Return (X, Y) of the center of cell containing provided text 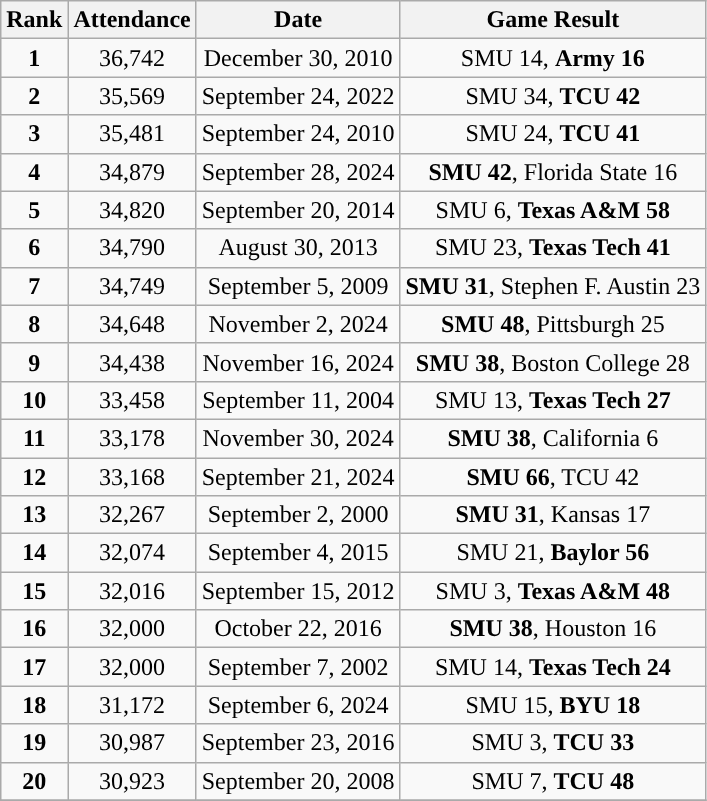
4 (34, 172)
SMU 38, Boston College 28 (553, 362)
13 (34, 515)
14 (34, 553)
September 11, 2004 (298, 400)
September 24, 2022 (298, 96)
20 (34, 781)
SMU 66, TCU 42 (553, 477)
September 23, 2016 (298, 743)
SMU 24, TCU 41 (553, 134)
September 2, 2000 (298, 515)
September 24, 2010 (298, 134)
Game Result (553, 20)
September 6, 2024 (298, 705)
SMU 38, California 6 (553, 438)
18 (34, 705)
November 30, 2024 (298, 438)
36,742 (132, 58)
12 (34, 477)
34,820 (132, 210)
December 30, 2010 (298, 58)
33,458 (132, 400)
33,178 (132, 438)
34,438 (132, 362)
SMU 13, Texas Tech 27 (553, 400)
35,481 (132, 134)
11 (34, 438)
30,923 (132, 781)
Date (298, 20)
SMU 23, Texas Tech 41 (553, 248)
34,790 (132, 248)
5 (34, 210)
SMU 7, TCU 48 (553, 781)
SMU 3, TCU 33 (553, 743)
8 (34, 324)
September 20, 2014 (298, 210)
32,016 (132, 591)
2 (34, 96)
16 (34, 629)
September 28, 2024 (298, 172)
September 5, 2009 (298, 286)
SMU 31, Kansas 17 (553, 515)
1 (34, 58)
November 16, 2024 (298, 362)
30,987 (132, 743)
Attendance (132, 20)
34,648 (132, 324)
September 20, 2008 (298, 781)
September 15, 2012 (298, 591)
SMU 6, Texas A&M 58 (553, 210)
SMU 34, TCU 42 (553, 96)
SMU 14, Army 16 (553, 58)
SMU 42, Florida State 16 (553, 172)
34,879 (132, 172)
SMU 15, BYU 18 (553, 705)
15 (34, 591)
October 22, 2016 (298, 629)
Rank (34, 20)
35,569 (132, 96)
August 30, 2013 (298, 248)
33,168 (132, 477)
32,267 (132, 515)
34,749 (132, 286)
SMU 3, Texas A&M 48 (553, 591)
10 (34, 400)
32,074 (132, 553)
9 (34, 362)
November 2, 2024 (298, 324)
September 4, 2015 (298, 553)
SMU 31, Stephen F. Austin 23 (553, 286)
September 21, 2024 (298, 477)
19 (34, 743)
3 (34, 134)
31,172 (132, 705)
SMU 14, Texas Tech 24 (553, 667)
17 (34, 667)
September 7, 2002 (298, 667)
6 (34, 248)
SMU 38, Houston 16 (553, 629)
SMU 48, Pittsburgh 25 (553, 324)
7 (34, 286)
SMU 21, Baylor 56 (553, 553)
